Scan for the cell matching the given text and deliver its [x, y] coordinate at center. 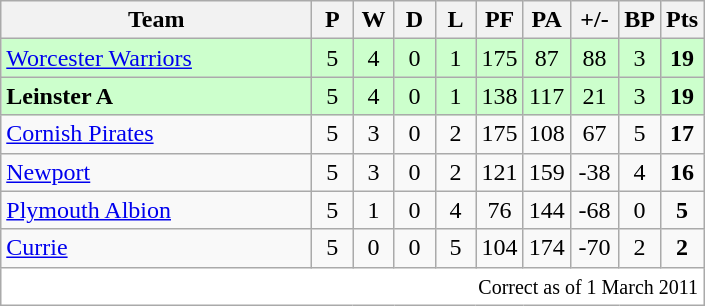
21 [594, 96]
Pts [682, 20]
-68 [594, 210]
138 [500, 96]
88 [594, 58]
-38 [594, 172]
Plymouth Albion [156, 210]
174 [546, 248]
16 [682, 172]
67 [594, 134]
104 [500, 248]
17 [682, 134]
Cornish Pirates [156, 134]
W [374, 20]
PF [500, 20]
87 [546, 58]
+/- [594, 20]
P [332, 20]
144 [546, 210]
76 [500, 210]
L [456, 20]
159 [546, 172]
BP [640, 20]
-70 [594, 248]
Correct as of 1 March 2011 [352, 286]
PA [546, 20]
108 [546, 134]
121 [500, 172]
Newport [156, 172]
Team [156, 20]
Leinster A [156, 96]
Currie [156, 248]
Worcester Warriors [156, 58]
117 [546, 96]
D [414, 20]
